Output the (x, y) coordinate of the center of the cell containing the given text.  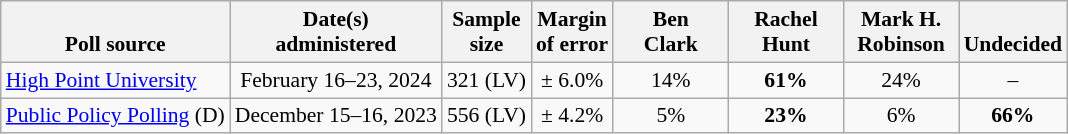
23% (786, 116)
– (1013, 80)
Marginof error (572, 32)
Undecided (1013, 32)
Public Policy Polling (D) (116, 116)
High Point University (116, 80)
± 6.0% (572, 80)
Samplesize (486, 32)
321 (LV) (486, 80)
Poll source (116, 32)
6% (900, 116)
BenClark (670, 32)
December 15–16, 2023 (336, 116)
Date(s)administered (336, 32)
RachelHunt (786, 32)
556 (LV) (486, 116)
5% (670, 116)
14% (670, 80)
61% (786, 80)
± 4.2% (572, 116)
24% (900, 80)
Mark H.Robinson (900, 32)
February 16–23, 2024 (336, 80)
66% (1013, 116)
